From the cell containing the given text, extract its center point as [X, Y] coordinate. 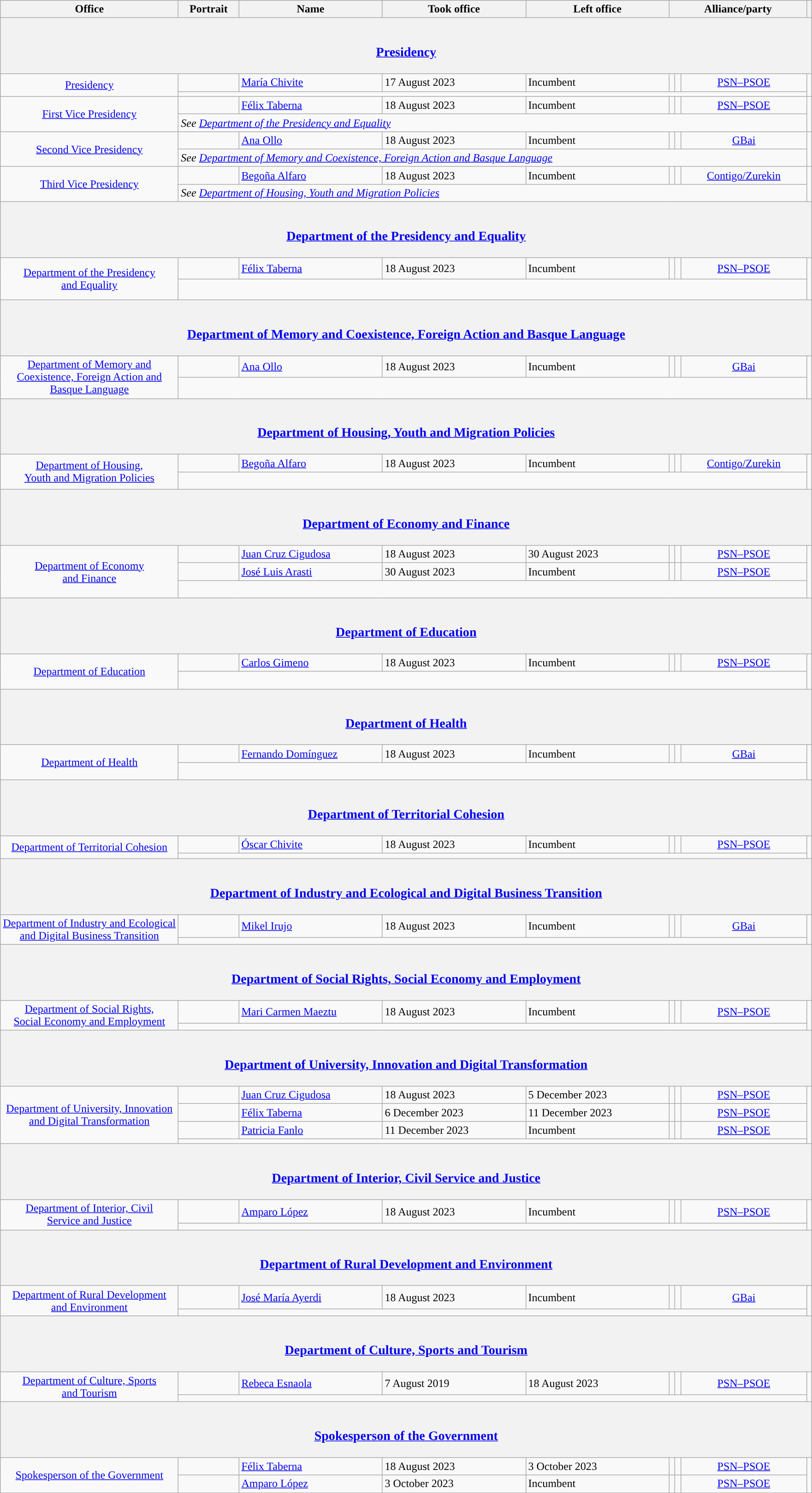
Department of Social Rights,Social Economy and Employment [89, 1015]
Department of Social Rights, Social Economy and Employment [406, 972]
Department of Memory and Coexistence, Foreign Action and Basque Language [406, 328]
Department of University, Innovationand Digital Transformation [89, 1115]
6 December 2023 [454, 1113]
Name [311, 9]
Department of the Presidencyand Equality [89, 279]
Department of Industry and Ecologicaland Digital Business Transition [89, 930]
Mikel Irujo [311, 926]
Department of Housing, Youth and Migration Policies [406, 426]
Department of the Presidency and Equality [406, 230]
Óscar Chivite [311, 845]
Took office [454, 9]
Department of Rural Developmentand Environment [89, 1300]
Office [89, 9]
Department of Culture, Sportsand Tourism [89, 1387]
José María Ayerdi [311, 1297]
Left office [598, 9]
Fernando Domínguez [311, 753]
Third Vice Presidency [89, 184]
First Vice Presidency [89, 114]
Department of Rural Development and Environment [406, 1258]
5 December 2023 [598, 1095]
Department of Housing,Youth and Migration Policies [89, 472]
Department of Industry and Ecological and Digital Business Transition [406, 886]
7 August 2019 [454, 1383]
See Department of the Presidency and Equality [492, 123]
Rebeca Esnaola [311, 1383]
Department of Economy and Finance [406, 517]
José Luis Arasti [311, 572]
Patricia Fanlo [311, 1130]
Portrait [208, 9]
See Department of Memory and Coexistence, Foreign Action and Basque Language [492, 158]
Department of Economyand Finance [89, 572]
See Department of Housing, Youth and Migration Policies [492, 193]
Alliance/party [738, 9]
Mari Carmen Maeztu [311, 1012]
Second Vice Presidency [89, 149]
María Chivite [311, 83]
Department of Culture, Sports and Tourism [406, 1344]
Carlos Gimeno [311, 663]
Department of Interior, Civil Service and Justice [406, 1172]
Department of Memory andCoexistence, Foreign Action andBasque Language [89, 377]
Department of Interior, CivilService and Justice [89, 1215]
Department of University, Innovation and Digital Transformation [406, 1058]
17 August 2023 [454, 83]
